Extract the [x, y] coordinate from the center of the cell holding the provided text.  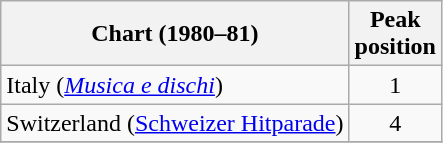
Chart (1980–81) [175, 34]
Switzerland (Schweizer Hitparade) [175, 123]
4 [395, 123]
Italy (Musica e dischi) [175, 85]
1 [395, 85]
Peakposition [395, 34]
